Provide the (X, Y) coordinate of the cell's center where the given text is located.  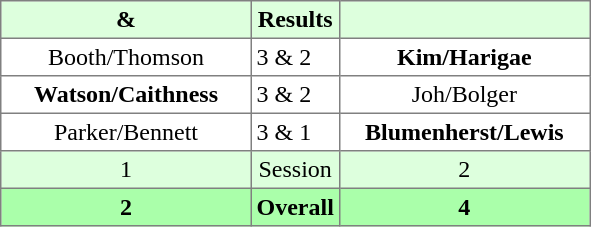
4 (464, 207)
Blumenherst/Lewis (464, 132)
Session (295, 170)
Joh/Bolger (464, 95)
Overall (295, 207)
3 & 1 (295, 132)
Booth/Thomson (126, 57)
Watson/Caithness (126, 95)
& (126, 20)
Kim/Harigae (464, 57)
Parker/Bennett (126, 132)
Results (295, 20)
1 (126, 170)
